For the text-containing cell, return its midpoint in (X, Y) coordinate format. 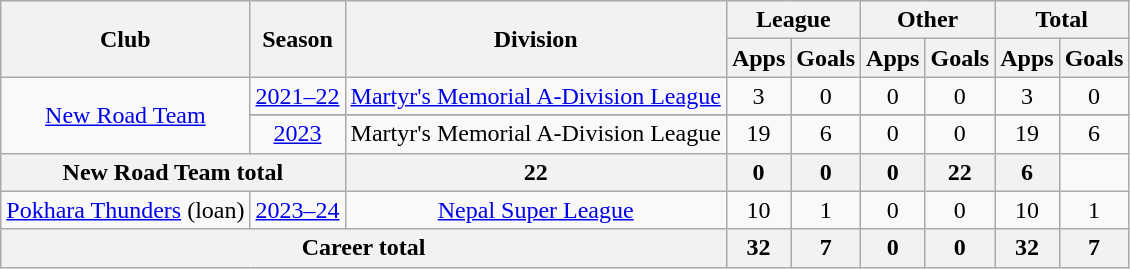
New Road Team total (173, 172)
League (793, 20)
2023 (298, 134)
Career total (364, 248)
Club (126, 39)
New Road Team (126, 115)
Pokhara Thunders (loan) (126, 210)
Total (1062, 20)
Other (928, 20)
Nepal Super League (536, 210)
2023–24 (298, 210)
2021–22 (298, 96)
Season (298, 39)
Division (536, 39)
